For the text-containing cell, return its midpoint in (X, Y) coordinate format. 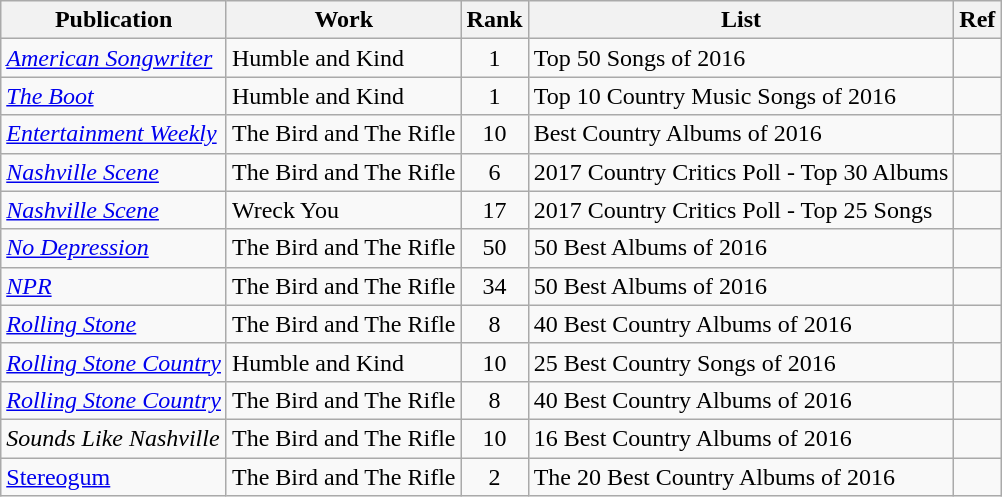
Top 50 Songs of 2016 (741, 58)
Wreck You (344, 210)
6 (494, 172)
2017 Country Critics Poll - Top 30 Albums (741, 172)
Work (344, 20)
Top 10 Country Music Songs of 2016 (741, 96)
The Boot (114, 96)
Entertainment Weekly (114, 134)
Stereogum (114, 477)
16 Best Country Albums of 2016 (741, 438)
25 Best Country Songs of 2016 (741, 362)
Best Country Albums of 2016 (741, 134)
Rolling Stone (114, 324)
2 (494, 477)
Publication (114, 20)
2017 Country Critics Poll - Top 25 Songs (741, 210)
Ref (978, 20)
Sounds Like Nashville (114, 438)
17 (494, 210)
American Songwriter (114, 58)
Rank (494, 20)
The 20 Best Country Albums of 2016 (741, 477)
List (741, 20)
34 (494, 286)
NPR (114, 286)
50 (494, 248)
No Depression (114, 248)
